Determine the [x, y] coordinate at the center of the cell enclosing the given text.  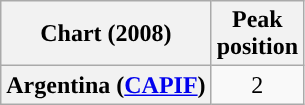
Chart (2008) [106, 34]
2 [257, 85]
Argentina (CAPIF) [106, 85]
Peakposition [257, 34]
